Output the [x, y] coordinate of the center of the cell containing the given text.  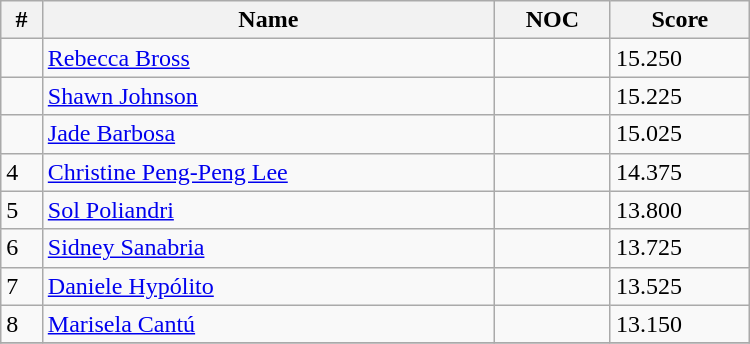
15.250 [680, 58]
6 [22, 248]
Christine Peng-Peng Lee [268, 172]
15.225 [680, 96]
Score [680, 20]
13.525 [680, 286]
NOC [552, 20]
Marisela Cantú [268, 324]
8 [22, 324]
Sol Poliandri [268, 210]
5 [22, 210]
Sidney Sanabria [268, 248]
13.725 [680, 248]
Daniele Hypólito [268, 286]
Rebecca Bross [268, 58]
13.800 [680, 210]
15.025 [680, 134]
4 [22, 172]
Name [268, 20]
Jade Barbosa [268, 134]
Shawn Johnson [268, 96]
14.375 [680, 172]
13.150 [680, 324]
# [22, 20]
7 [22, 286]
